Return the [x, y] coordinate for the center point of the cell that contains the specified text.  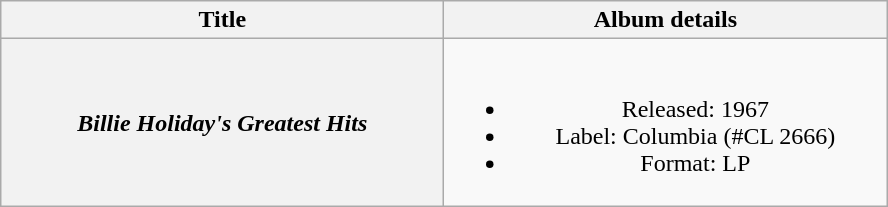
Released: 1967Label: Columbia (#CL 2666)Format: LP [666, 122]
Billie Holiday's Greatest Hits [222, 122]
Album details [666, 20]
Title [222, 20]
